Detect which cell encompasses the target text, then output its [x, y] center coordinate. 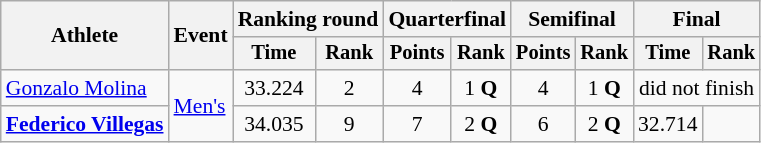
Quarterfinal [447, 19]
did not finish [696, 88]
34.035 [274, 124]
Gonzalo Molina [85, 88]
9 [349, 124]
6 [543, 124]
Ranking round [308, 19]
2 [349, 88]
Athlete [85, 36]
Event [201, 36]
32.714 [668, 124]
33.224 [274, 88]
Federico Villegas [85, 124]
Final [696, 19]
Semifinal [572, 19]
Men's [201, 106]
7 [416, 124]
